Detect which cell encompasses the target text, then output its (X, Y) center coordinate. 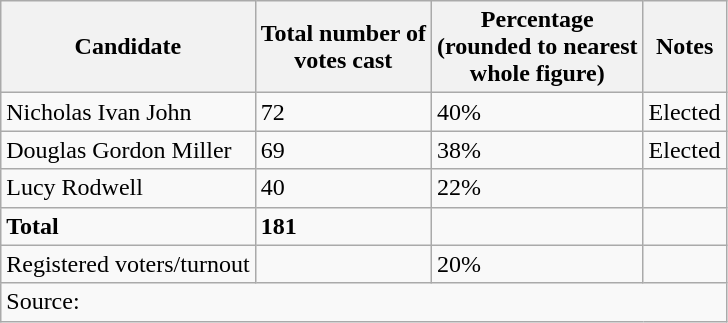
22% (538, 188)
40 (343, 188)
72 (343, 112)
Nicholas Ivan John (128, 112)
Douglas Gordon Miller (128, 150)
181 (343, 226)
Source: (364, 302)
Notes (684, 47)
Candidate (128, 47)
Percentage(rounded to nearestwhole figure) (538, 47)
20% (538, 264)
40% (538, 112)
Total (128, 226)
Registered voters/turnout (128, 264)
69 (343, 150)
Lucy Rodwell (128, 188)
Total number ofvotes cast (343, 47)
38% (538, 150)
